For the text-containing cell, return its midpoint in (X, Y) coordinate format. 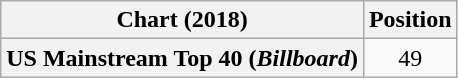
US Mainstream Top 40 (Billboard) (182, 58)
49 (410, 58)
Position (410, 20)
Chart (2018) (182, 20)
